Extract the (X, Y) coordinate from the center of the cell holding the provided text.  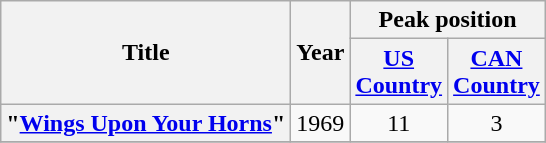
"Wings Upon Your Horns" (146, 123)
Title (146, 52)
CANCountry (497, 72)
USCountry (399, 72)
Year (320, 52)
3 (497, 123)
11 (399, 123)
1969 (320, 123)
Peak position (448, 20)
